Extract the [x, y] coordinate from the center of the cell holding the provided text.  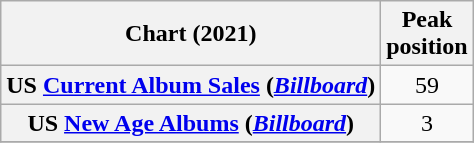
59 [427, 85]
Chart (2021) [191, 34]
Peakposition [427, 34]
US Current Album Sales (Billboard) [191, 85]
3 [427, 123]
US New Age Albums (Billboard) [191, 123]
